Output the (X, Y) coordinate of the center of the cell containing the given text.  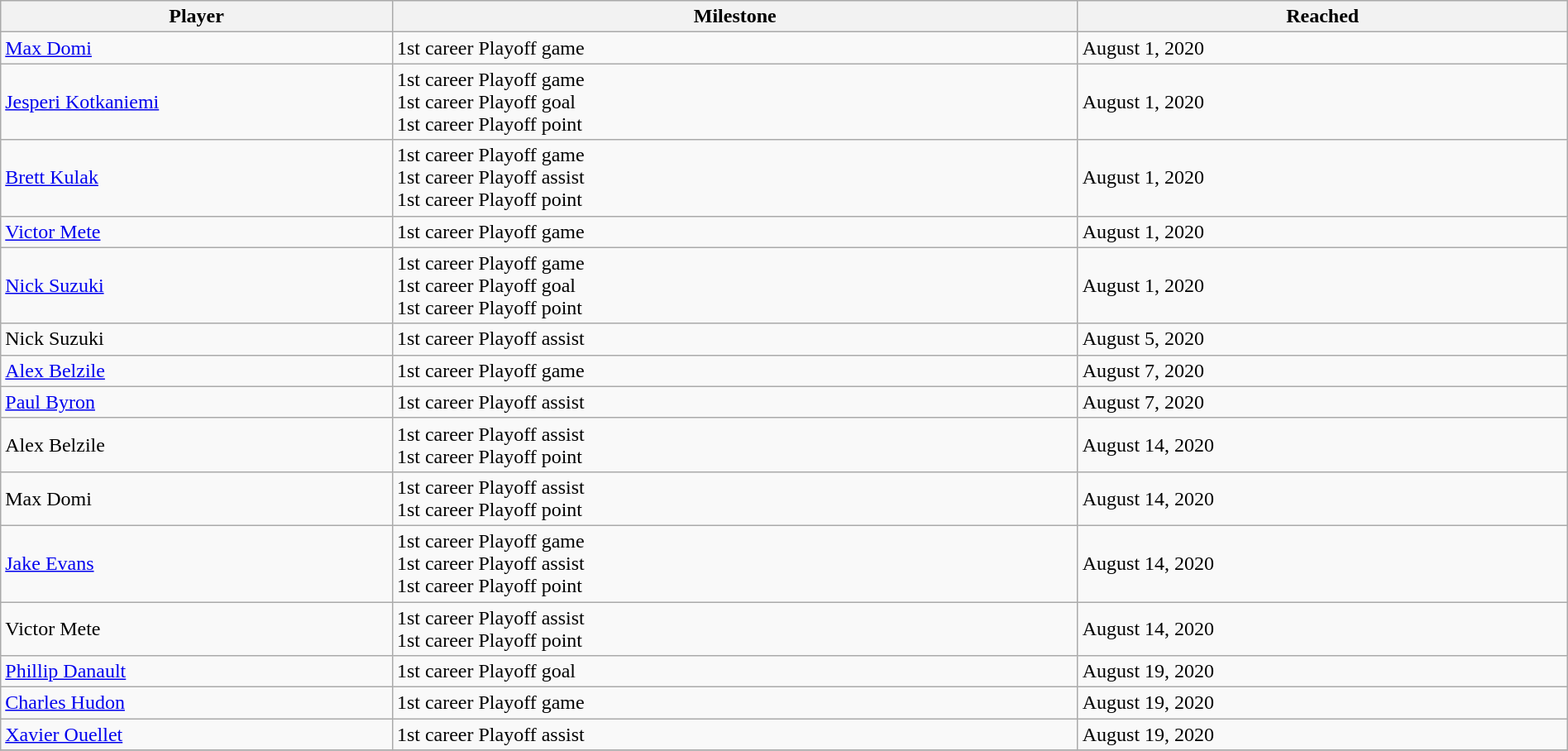
Milestone (734, 17)
Jake Evans (197, 563)
1st career Playoff goal (734, 672)
Brett Kulak (197, 178)
Player (197, 17)
Paul Byron (197, 402)
Xavier Ouellet (197, 734)
Reached (1322, 17)
Phillip Danault (197, 672)
August 5, 2020 (1322, 339)
Jesperi Kotkaniemi (197, 102)
Charles Hudon (197, 703)
